Extract the (x, y) coordinate from the center of the cell holding the provided text.  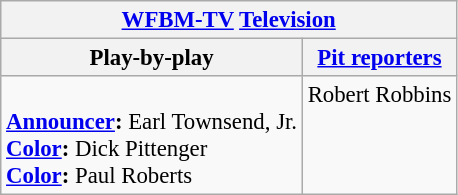
Play-by-play (152, 58)
Announcer: Earl Townsend, Jr. Color: Dick Pittenger Color: Paul Roberts (152, 136)
Robert Robbins (379, 136)
WFBM-TV Television (229, 20)
Pit reporters (379, 58)
